Search for the cell housing the specified text and yield its [X, Y] center coordinate. 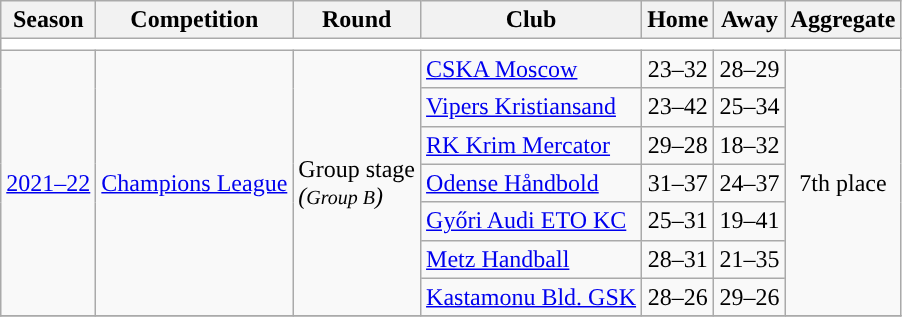
CSKA Moscow [532, 69]
24–37 [750, 183]
Home [678, 20]
29–28 [678, 145]
28–26 [678, 297]
31–37 [678, 183]
23–32 [678, 69]
29–26 [750, 297]
19–41 [750, 221]
RK Krim Mercator [532, 145]
Round [357, 20]
Group stage(Group B) [357, 183]
21–35 [750, 259]
Competition [194, 20]
28–29 [750, 69]
28–31 [678, 259]
Away [750, 20]
Kastamonu Bld. GSK [532, 297]
Aggregate [843, 20]
Győri Audi ETO KC [532, 221]
Season [48, 20]
Vipers Kristiansand [532, 107]
7th place [843, 183]
2021–22 [48, 183]
25–31 [678, 221]
Champions League [194, 183]
23–42 [678, 107]
Metz Handball [532, 259]
18–32 [750, 145]
25–34 [750, 107]
Odense Håndbold [532, 183]
Club [532, 20]
